Determine the (X, Y) coordinate at the center of the cell enclosing the given text.  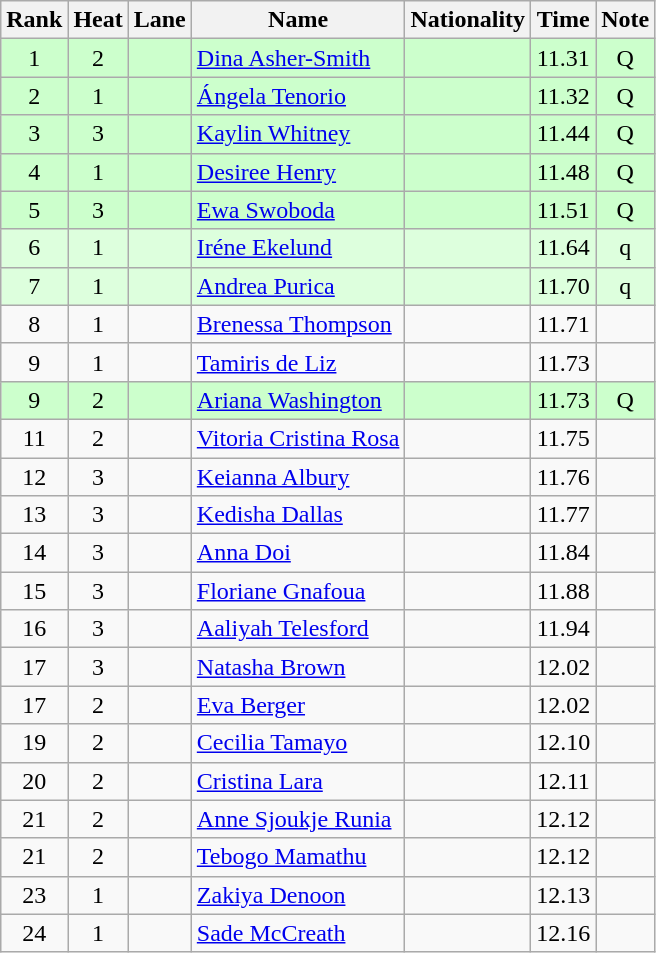
12.13 (564, 895)
Cecilia Tamayo (298, 743)
Vitoria Cristina Rosa (298, 438)
14 (34, 553)
Tamiris de Liz (298, 362)
Dina Asher-Smith (298, 58)
Kaylin Whitney (298, 134)
8 (34, 324)
5 (34, 210)
11.75 (564, 438)
11.44 (564, 134)
Iréne Ekelund (298, 248)
16 (34, 629)
Note (626, 20)
Name (298, 20)
Cristina Lara (298, 781)
Eva Berger (298, 705)
Natasha Brown (298, 667)
12.11 (564, 781)
11.32 (564, 96)
Kedisha Dallas (298, 515)
11.70 (564, 286)
11.64 (564, 248)
15 (34, 591)
11.51 (564, 210)
Brenessa Thompson (298, 324)
Andrea Purica (298, 286)
Ángela Tenorio (298, 96)
Lane (160, 20)
7 (34, 286)
Floriane Gnafoua (298, 591)
11.88 (564, 591)
19 (34, 743)
23 (34, 895)
20 (34, 781)
Tebogo Mamathu (298, 857)
11.84 (564, 553)
11 (34, 438)
Anne Sjoukje Runia (298, 819)
Rank (34, 20)
11.94 (564, 629)
Anna Doi (298, 553)
6 (34, 248)
12 (34, 477)
Ewa Swoboda (298, 210)
Sade McCreath (298, 933)
Time (564, 20)
Desiree Henry (298, 172)
Zakiya Denoon (298, 895)
Ariana Washington (298, 400)
12.16 (564, 933)
11.48 (564, 172)
Heat (98, 20)
11.31 (564, 58)
11.76 (564, 477)
12.10 (564, 743)
4 (34, 172)
11.71 (564, 324)
Aaliyah Telesford (298, 629)
13 (34, 515)
Nationality (468, 20)
24 (34, 933)
11.77 (564, 515)
Keianna Albury (298, 477)
